For the text-containing cell, return its midpoint in (X, Y) coordinate format. 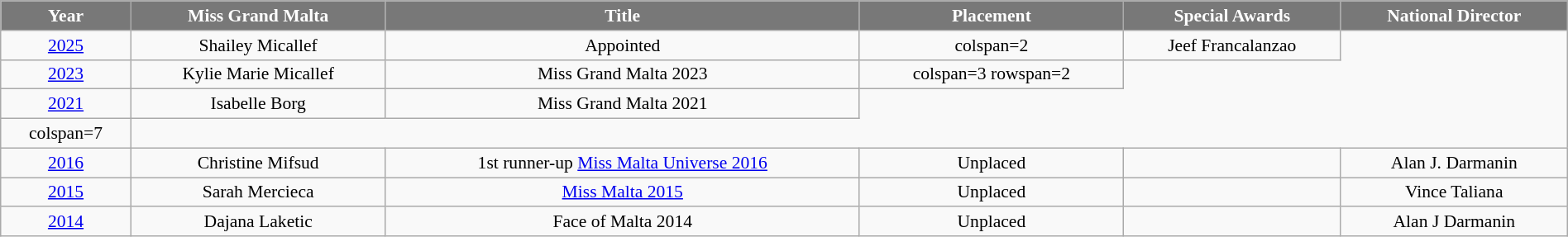
Miss Grand Malta (258, 16)
National Director (1454, 16)
Jeef Francalanzao (1232, 45)
2023 (66, 74)
Alan J. Darmanin (1454, 163)
Alan J Darmanin (1454, 222)
2014 (66, 222)
Year (66, 16)
1st runner-up Miss Malta Universe 2016 (622, 163)
Kylie Marie Micallef (258, 74)
colspan=7 (66, 134)
Placement (991, 16)
Christine Mifsud (258, 163)
Special Awards (1232, 16)
Vince Taliana (1454, 192)
2015 (66, 192)
2025 (66, 45)
Miss Grand Malta 2023 (622, 74)
Dajana Laketic (258, 222)
Shailey Micallef (258, 45)
Title (622, 16)
Isabelle Borg (258, 104)
Miss Malta 2015 (622, 192)
Sarah Mercieca (258, 192)
2021 (66, 104)
Appointed (622, 45)
Face of Malta 2014 (622, 222)
Miss Grand Malta 2021 (622, 104)
colspan=3 rowspan=2 (991, 74)
colspan=2 (991, 45)
2016 (66, 163)
